Pinpoint the cell where the given text exists, returning its (x, y) midpoint coordinate. 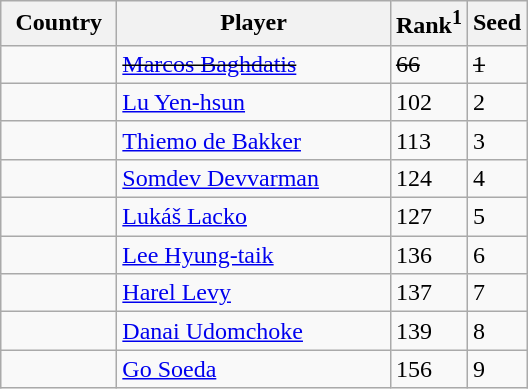
5 (496, 217)
124 (428, 178)
Somdev Devvarman (254, 178)
Rank1 (428, 24)
Country (59, 24)
8 (496, 331)
Seed (496, 24)
156 (428, 369)
66 (428, 64)
Lee Hyung-taik (254, 255)
137 (428, 293)
Lu Yen-hsun (254, 102)
Player (254, 24)
9 (496, 369)
3 (496, 140)
2 (496, 102)
Harel Levy (254, 293)
113 (428, 140)
127 (428, 217)
102 (428, 102)
Thiemo de Bakker (254, 140)
6 (496, 255)
4 (496, 178)
Go Soeda (254, 369)
7 (496, 293)
136 (428, 255)
1 (496, 64)
Marcos Baghdatis (254, 64)
Danai Udomchoke (254, 331)
Lukáš Lacko (254, 217)
139 (428, 331)
